Return the [X, Y] coordinate for the center point of the cell that contains the specified text.  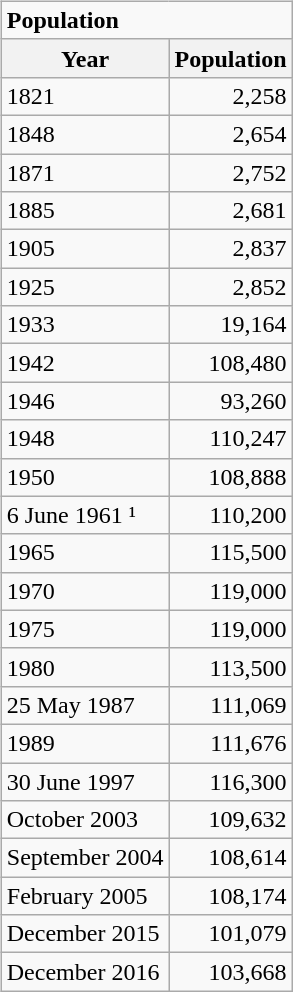
2,752 [230, 173]
110,200 [230, 515]
February 2005 [85, 896]
6 June 1961 ¹ [85, 515]
101,079 [230, 934]
108,480 [230, 363]
110,247 [230, 439]
December 2016 [85, 972]
111,676 [230, 743]
19,164 [230, 325]
1905 [85, 249]
Year [85, 58]
113,500 [230, 667]
108,888 [230, 477]
1925 [85, 287]
116,300 [230, 781]
108,614 [230, 858]
1948 [85, 439]
1970 [85, 591]
115,500 [230, 553]
1848 [85, 134]
108,174 [230, 896]
1885 [85, 211]
2,852 [230, 287]
25 May 1987 [85, 705]
93,260 [230, 401]
2,654 [230, 134]
September 2004 [85, 858]
2,258 [230, 96]
103,668 [230, 972]
1946 [85, 401]
1933 [85, 325]
2,837 [230, 249]
1980 [85, 667]
December 2015 [85, 934]
111,069 [230, 705]
1965 [85, 553]
1821 [85, 96]
1989 [85, 743]
1975 [85, 629]
30 June 1997 [85, 781]
2,681 [230, 211]
1871 [85, 173]
109,632 [230, 820]
October 2003 [85, 820]
1942 [85, 363]
1950 [85, 477]
